Pinpoint the cell where the given text exists, returning its [X, Y] midpoint coordinate. 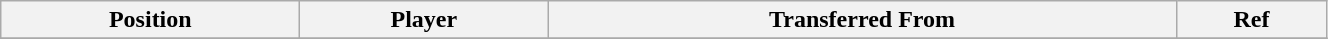
Player [424, 20]
Transferred From [862, 20]
Ref [1251, 20]
Position [150, 20]
